Locate the cell with the specified text and output its [x, y] center coordinate. 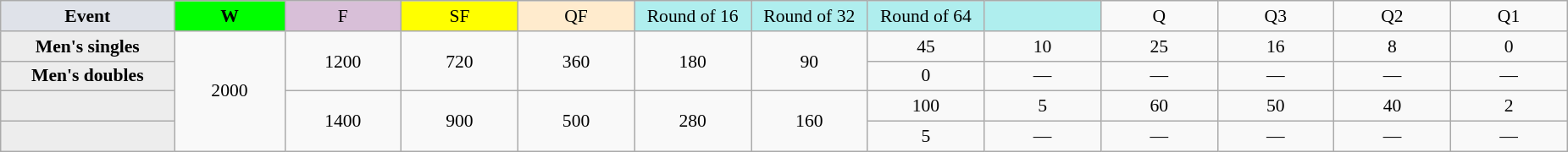
500 [576, 122]
160 [809, 122]
1200 [343, 61]
2000 [230, 91]
45 [926, 46]
Men's singles [88, 46]
40 [1393, 106]
Q3 [1276, 16]
25 [1159, 46]
60 [1159, 106]
Q2 [1393, 16]
W [230, 16]
2 [1509, 106]
280 [693, 122]
Q [1159, 16]
900 [460, 122]
360 [576, 61]
SF [460, 16]
Round of 32 [809, 16]
Q1 [1509, 16]
Event [88, 16]
Men's doubles [88, 76]
90 [809, 61]
100 [926, 106]
180 [693, 61]
F [343, 16]
QF [576, 16]
8 [1393, 46]
720 [460, 61]
Round of 16 [693, 16]
16 [1276, 46]
50 [1276, 106]
1400 [343, 122]
10 [1043, 46]
Round of 64 [926, 16]
